Output the (X, Y) coordinate of the center of the cell containing the given text.  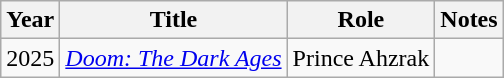
Role (361, 20)
Title (174, 20)
Notes (469, 20)
Year (30, 20)
Prince Ahzrak (361, 58)
Doom: The Dark Ages (174, 58)
2025 (30, 58)
